Scan for the cell matching the given text and deliver its [x, y] coordinate at center. 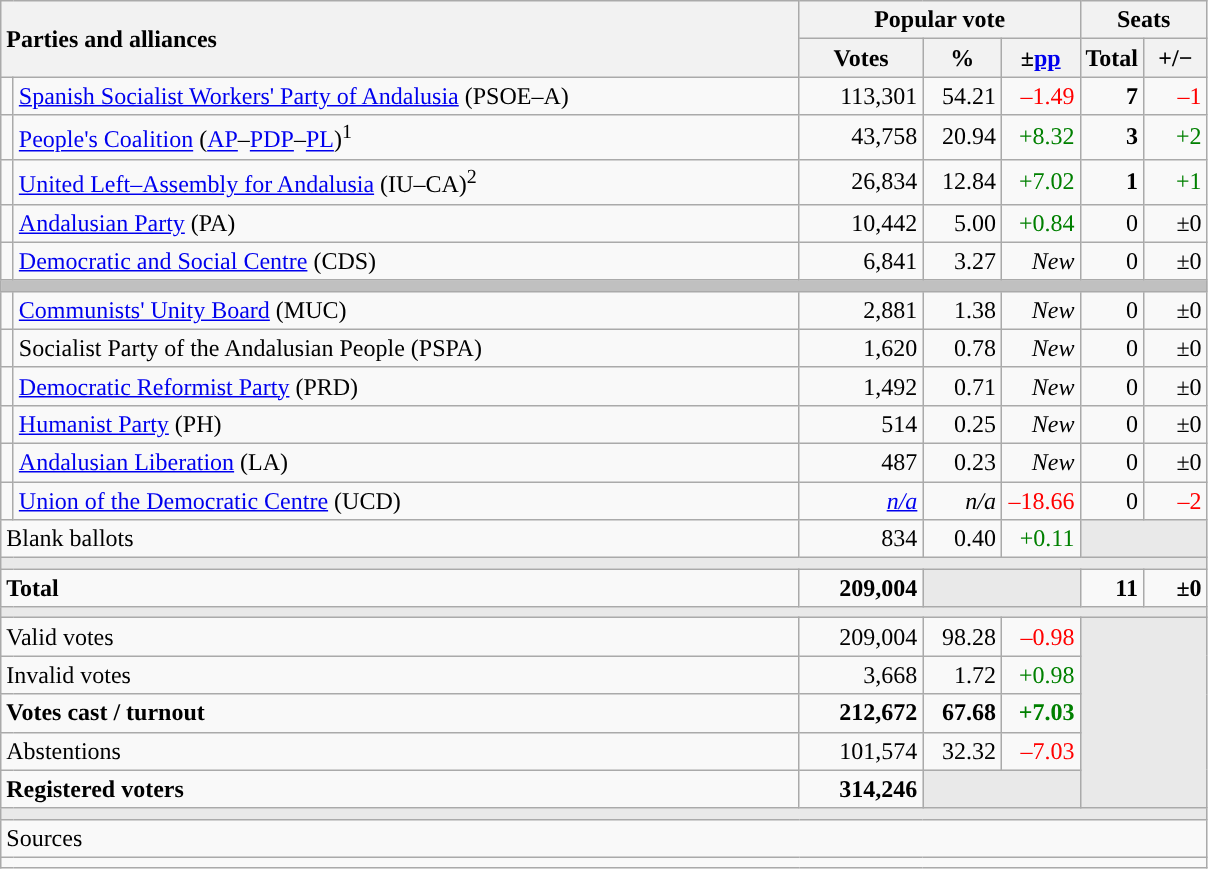
10,442 [861, 223]
Parties and alliances [400, 39]
1,620 [861, 348]
3 [1112, 138]
+8.32 [1040, 138]
United Left–Assembly for Andalusia (IU–CA)2 [406, 182]
98.28 [962, 637]
–1 [1176, 96]
6,841 [861, 261]
Union of the Democratic Centre (UCD) [406, 501]
People's Coalition (AP–PDP–PL)1 [406, 138]
+2 [1176, 138]
+1 [1176, 182]
Blank ballots [400, 539]
32.32 [962, 751]
Votes cast / turnout [400, 713]
113,301 [861, 96]
3,668 [861, 675]
54.21 [962, 96]
0.71 [962, 386]
1.72 [962, 675]
7 [1112, 96]
11 [1112, 588]
Humanist Party (PH) [406, 424]
+0.11 [1040, 539]
0.25 [962, 424]
Democratic Reformist Party (PRD) [406, 386]
Andalusian Party (PA) [406, 223]
20.94 [962, 138]
–2 [1176, 501]
487 [861, 462]
834 [861, 539]
Socialist Party of the Andalusian People (PSPA) [406, 348]
3.27 [962, 261]
Abstentions [400, 751]
Seats [1144, 20]
Popular vote [940, 20]
26,834 [861, 182]
+0.98 [1040, 675]
+0.84 [1040, 223]
212,672 [861, 713]
314,246 [861, 789]
2,881 [861, 310]
67.68 [962, 713]
Spanish Socialist Workers' Party of Andalusia (PSOE–A) [406, 96]
101,574 [861, 751]
12.84 [962, 182]
–18.66 [1040, 501]
Andalusian Liberation (LA) [406, 462]
Registered voters [400, 789]
1 [1112, 182]
0.78 [962, 348]
% [962, 58]
5.00 [962, 223]
Invalid votes [400, 675]
+/− [1176, 58]
1,492 [861, 386]
±pp [1040, 58]
+7.02 [1040, 182]
0.40 [962, 539]
Democratic and Social Centre (CDS) [406, 261]
–0.98 [1040, 637]
+7.03 [1040, 713]
–1.49 [1040, 96]
Valid votes [400, 637]
1.38 [962, 310]
Communists' Unity Board (MUC) [406, 310]
514 [861, 424]
Votes [861, 58]
0.23 [962, 462]
43,758 [861, 138]
–7.03 [1040, 751]
Sources [604, 838]
